Search for the cell housing the specified text and yield its (x, y) center coordinate. 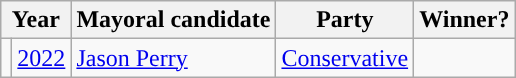
Jason Perry (174, 58)
Conservative (345, 58)
2022 (42, 58)
Mayoral candidate (174, 20)
Winner? (464, 20)
Year (36, 20)
Party (345, 20)
